Capture the cell that displays the provided text and extract its [X, Y] central coordinate. 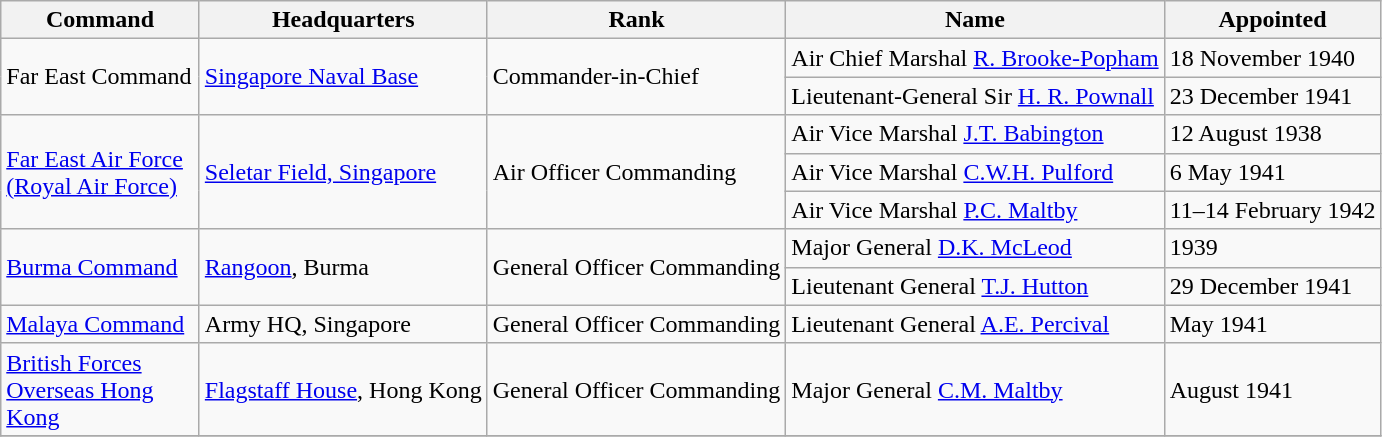
Far East Command [100, 77]
Air Officer Commanding [636, 172]
18 November 1940 [1272, 58]
Headquarters [343, 20]
Name [975, 20]
Army HQ, Singapore [343, 324]
1939 [1272, 248]
Appointed [1272, 20]
Rangoon, Burma [343, 267]
23 December 1941 [1272, 96]
Command [100, 20]
Far East Air Force (Royal Air Force) [100, 172]
Lieutenant General T.J. Hutton [975, 286]
May 1941 [1272, 324]
Malaya Command [100, 324]
12 August 1938 [1272, 134]
Lieutenant General A.E. Percival [975, 324]
Air Chief Marshal R. Brooke-Popham [975, 58]
Burma Command [100, 267]
6 May 1941 [1272, 172]
Air Vice Marshal P.C. Maltby [975, 210]
Seletar Field, Singapore [343, 172]
Singapore Naval Base [343, 77]
Commander-in-Chief [636, 77]
Flagstaff House, Hong Kong [343, 389]
Lieutenant-General Sir H. R. Pownall [975, 96]
Major General C.M. Maltby [975, 389]
Air Vice Marshal J.T. Babington [975, 134]
August 1941 [1272, 389]
British Forces Overseas Hong Kong [100, 389]
Major General D.K. McLeod [975, 248]
Air Vice Marshal C.W.H. Pulford [975, 172]
29 December 1941 [1272, 286]
Rank [636, 20]
11–14 February 1942 [1272, 210]
